Scan for the cell matching the given text and deliver its [x, y] coordinate at center. 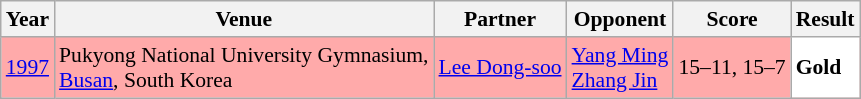
Score [732, 19]
Opponent [620, 19]
Year [28, 19]
Partner [500, 19]
Pukyong National University Gymnasium,Busan, South Korea [244, 68]
Result [826, 19]
Lee Dong-soo [500, 68]
1997 [28, 68]
15–11, 15–7 [732, 68]
Yang Ming Zhang Jin [620, 68]
Venue [244, 19]
Gold [826, 68]
